Return the (x, y) coordinate for the center point of the cell that contains the specified text.  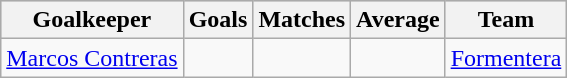
Marcos Contreras (92, 58)
Goals (218, 20)
Formentera (506, 58)
Average (398, 20)
Matches (302, 20)
Team (506, 20)
Goalkeeper (92, 20)
